Provide the [X, Y] coordinate of the cell's center where the given text is located.  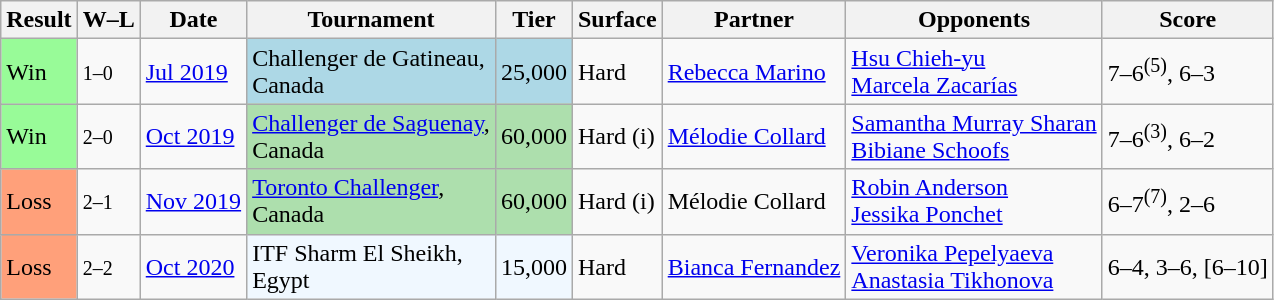
2–2 [108, 266]
1–0 [108, 72]
Result [39, 20]
Hsu Chieh-yu Marcela Zacarías [974, 72]
Tier [534, 20]
Samantha Murray Sharan Bibiane Schoofs [974, 136]
Rebecca Marino [754, 72]
Score [1188, 20]
2–1 [108, 202]
Date [193, 20]
Challenger de Saguenay, Canada [372, 136]
7–6(3), 6–2 [1188, 136]
2–0 [108, 136]
Oct 2019 [193, 136]
7–6(5), 6–3 [1188, 72]
Nov 2019 [193, 202]
6–4, 3–6, [6–10] [1188, 266]
Tournament [372, 20]
Challenger de Gatineau, Canada [372, 72]
6–7(7), 2–6 [1188, 202]
Surface [617, 20]
ITF Sharm El Sheikh, Egypt [372, 266]
W–L [108, 20]
Veronika Pepelyaeva Anastasia Tikhonova [974, 266]
Toronto Challenger, Canada [372, 202]
Partner [754, 20]
25,000 [534, 72]
Jul 2019 [193, 72]
Oct 2020 [193, 266]
15,000 [534, 266]
Robin Anderson Jessika Ponchet [974, 202]
Opponents [974, 20]
Bianca Fernandez [754, 266]
